Detect which cell encompasses the target text, then output its [X, Y] center coordinate. 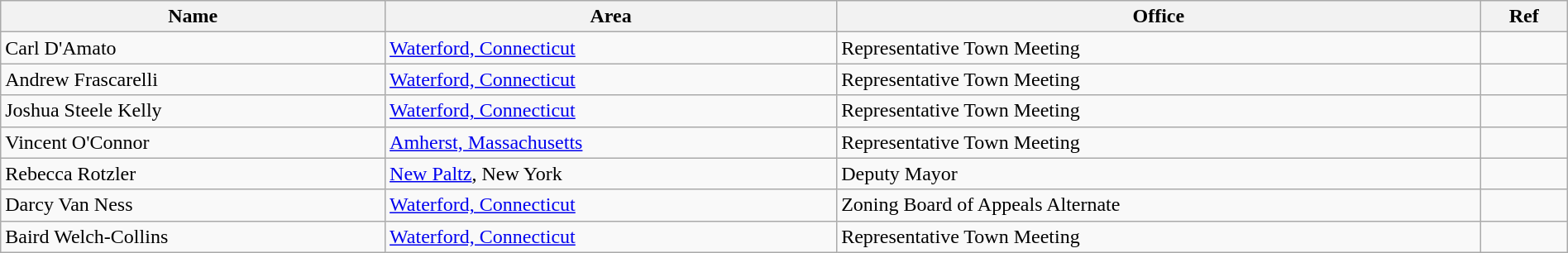
Name [194, 17]
Andrew Frascarelli [194, 79]
Vincent O'Connor [194, 142]
Zoning Board of Appeals Alternate [1159, 205]
Carl D'Amato [194, 48]
Office [1159, 17]
Ref [1523, 17]
Rebecca Rotzler [194, 174]
Baird Welch-Collins [194, 236]
Joshua Steele Kelly [194, 111]
Deputy Mayor [1159, 174]
New Paltz, New York [611, 174]
Amherst, Massachusetts [611, 142]
Darcy Van Ness [194, 205]
Area [611, 17]
